Pinpoint the cell where the given text exists, returning its [X, Y] midpoint coordinate. 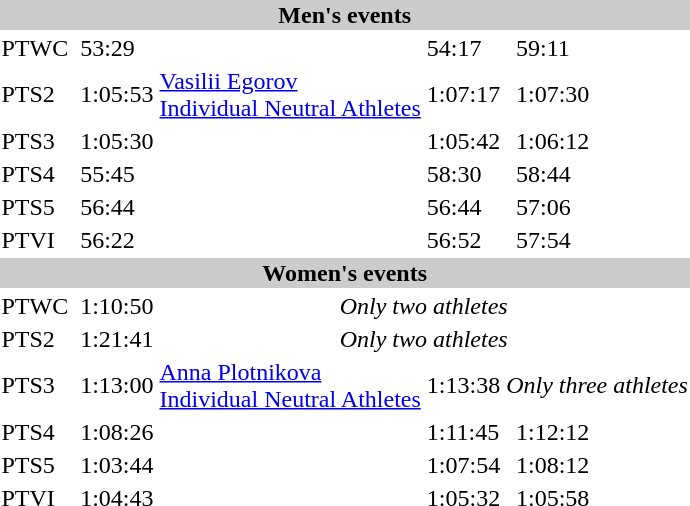
Anna Plotnikova Individual Neutral Athletes [290, 386]
1:05:53 [117, 94]
1:13:00 [117, 386]
1:08:12 [602, 465]
54:17 [463, 48]
Vasilii Egorov Individual Neutral Athletes [290, 94]
1:07:17 [463, 94]
53:29 [117, 48]
1:21:41 [117, 339]
1:12:12 [602, 432]
1:05:42 [463, 141]
56:22 [117, 240]
1:05:30 [117, 141]
59:11 [602, 48]
1:07:30 [602, 94]
1:10:50 [117, 306]
1:06:12 [602, 141]
PTVI [35, 240]
57:06 [602, 207]
56:52 [463, 240]
1:08:26 [117, 432]
1:03:44 [117, 465]
1:13:38 [463, 386]
1:11:45 [463, 432]
58:44 [602, 174]
57:54 [602, 240]
58:30 [463, 174]
Men's events [344, 15]
Only three athletes [598, 386]
Women's events [344, 273]
1:07:54 [463, 465]
55:45 [117, 174]
